Scan for the cell matching the given text and deliver its (x, y) coordinate at center. 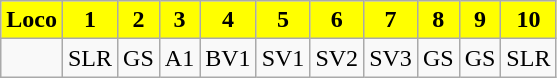
6 (337, 20)
A1 (179, 58)
5 (283, 20)
SV2 (337, 58)
9 (480, 20)
SV3 (391, 58)
10 (528, 20)
4 (228, 20)
1 (90, 20)
BV1 (228, 58)
2 (139, 20)
SV1 (283, 58)
8 (438, 20)
7 (391, 20)
3 (179, 20)
Loco (32, 20)
